Determine the [x, y] coordinate at the center of the cell enclosing the given text.  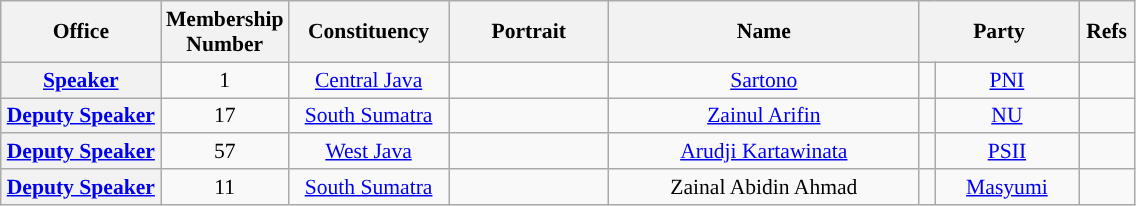
Masyumi [1007, 187]
PSII [1007, 152]
57 [225, 152]
Name [764, 32]
Refs [1106, 32]
Party [999, 32]
Zainal Abidin Ahmad [764, 187]
Speaker [81, 80]
Portrait [529, 32]
Central Java [369, 80]
PNI [1007, 80]
Constituency [369, 32]
17 [225, 116]
1 [225, 80]
West Java [369, 152]
Membership Number [225, 32]
NU [1007, 116]
11 [225, 187]
Sartono [764, 80]
Office [81, 32]
Arudji Kartawinata [764, 152]
Zainul Arifin [764, 116]
